Pinpoint the cell where the given text exists, returning its [X, Y] midpoint coordinate. 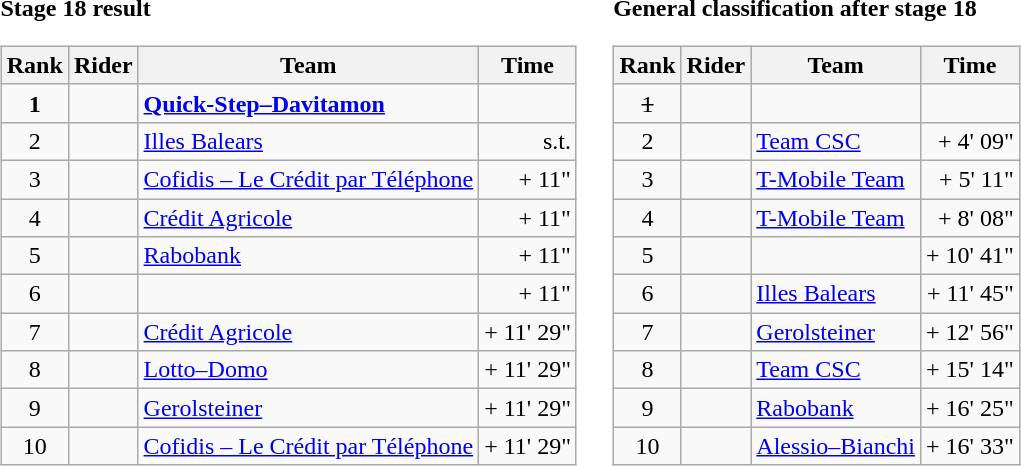
+ 4' 09" [970, 141]
Alessio–Bianchi [836, 446]
+ 16' 25" [970, 408]
+ 10' 41" [970, 256]
+ 16' 33" [970, 446]
+ 8' 08" [970, 217]
+ 12' 56" [970, 332]
Quick-Step–Davitamon [308, 103]
s.t. [528, 141]
Lotto–Domo [308, 370]
+ 11' 45" [970, 294]
+ 15' 14" [970, 370]
+ 5' 11" [970, 179]
